Provide the [X, Y] coordinate of the cell's center where the given text is located.  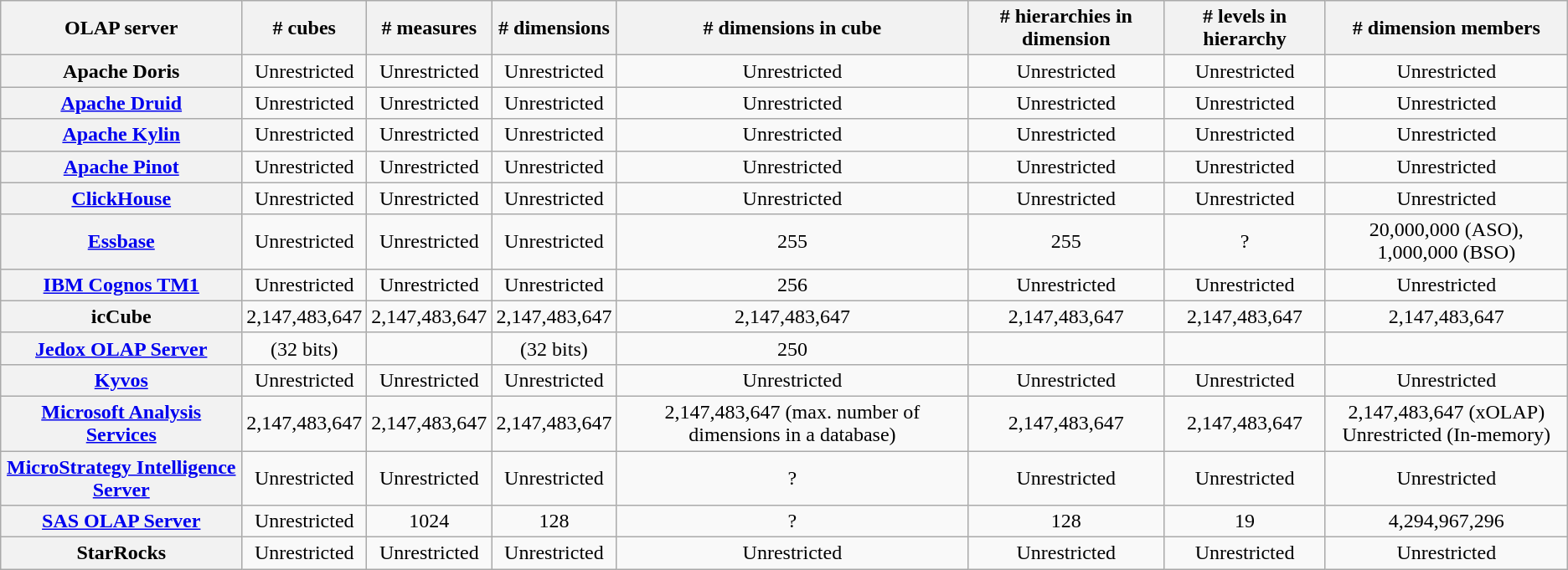
250 [792, 348]
2,147,483,647 (max. number of dimensions in a database) [792, 424]
Apache Pinot [121, 167]
MicroStrategy Intelligence Server [121, 477]
# measures [429, 28]
Essbase [121, 241]
StarRocks [121, 553]
# dimensions in cube [792, 28]
Apache Kylin [121, 135]
SAS OLAP Server [121, 521]
# dimension members [1446, 28]
2,147,483,647 (xOLAP)Unrestricted (In-memory) [1446, 424]
Kyvos [121, 380]
19 [1245, 521]
20,000,000 (ASO), 1,000,000 (BSO) [1446, 241]
Microsoft Analysis Services [121, 424]
# dimensions [554, 28]
# levels in hierarchy [1245, 28]
Apache Doris [121, 71]
Jedox OLAP Server [121, 348]
icCube [121, 316]
IBM Cognos TM1 [121, 285]
Apache Druid [121, 103]
4,294,967,296 [1446, 521]
# hierarchies in dimension [1066, 28]
ClickHouse [121, 198]
OLAP server [121, 28]
1024 [429, 521]
256 [792, 285]
# cubes [305, 28]
